Extract the [X, Y] coordinate from the center of the cell holding the provided text.  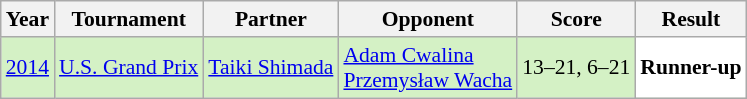
Score [576, 19]
Partner [270, 19]
Adam Cwalina Przemysław Wacha [428, 68]
2014 [28, 68]
Runner-up [690, 68]
Tournament [128, 19]
Taiki Shimada [270, 68]
Opponent [428, 19]
13–21, 6–21 [576, 68]
Year [28, 19]
U.S. Grand Prix [128, 68]
Result [690, 19]
